Capture the cell that displays the provided text and extract its [x, y] central coordinate. 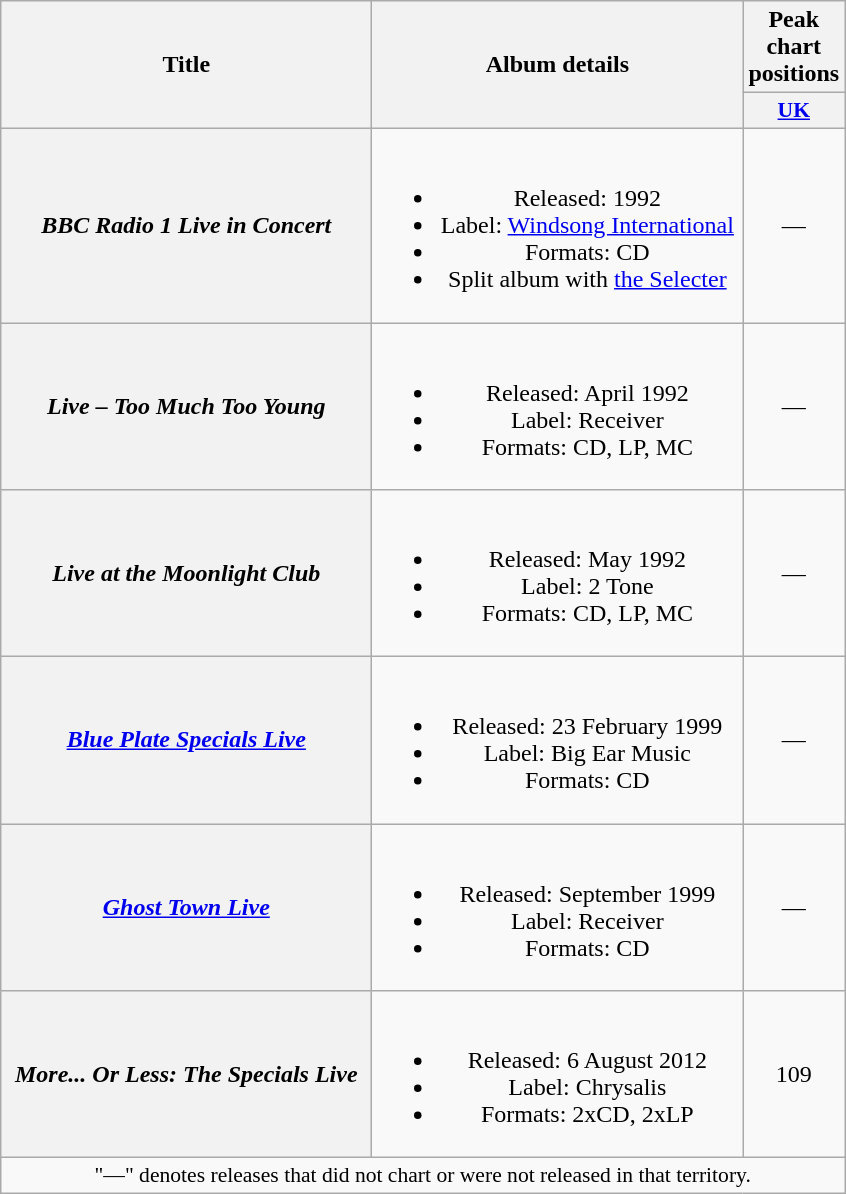
Album details [558, 65]
UK [794, 111]
Ghost Town Live [186, 908]
More... Or Less: The Specials Live [186, 1074]
BBC Radio 1 Live in Concert [186, 225]
Live at the Moonlight Club [186, 574]
109 [794, 1074]
Released: 6 August 2012Label: ChrysalisFormats: 2xCD, 2xLP [558, 1074]
Released: September 1999Label: ReceiverFormats: CD [558, 908]
Released: May 1992Label: 2 ToneFormats: CD, LP, MC [558, 574]
"—" denotes releases that did not chart or were not released in that territory. [423, 1176]
Title [186, 65]
Released: 23 February 1999Label: Big Ear MusicFormats: CD [558, 740]
Peak chart positions [794, 47]
Live – Too Much Too Young [186, 406]
Released: April 1992Label: ReceiverFormats: CD, LP, MC [558, 406]
Blue Plate Specials Live [186, 740]
Released: 1992Label: Windsong InternationalFormats: CDSplit album with the Selecter [558, 225]
